Extract the [x, y] coordinate from the center of the cell holding the provided text.  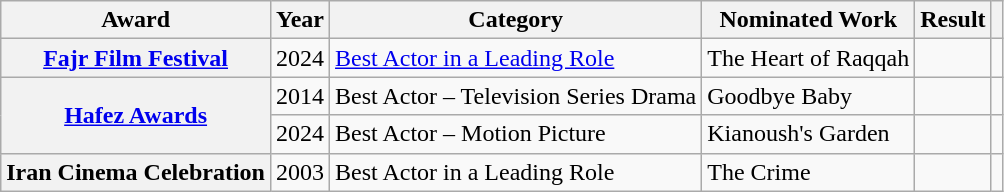
2003 [300, 172]
Year [300, 20]
Fajr Film Festival [136, 58]
Iran Cinema Celebration [136, 172]
Category [516, 20]
Goodbye Baby [808, 96]
Best Actor – Television Series Drama [516, 96]
2014 [300, 96]
The Crime [808, 172]
Result [953, 20]
Kianoush's Garden [808, 134]
Hafez Awards [136, 115]
The Heart of Raqqah [808, 58]
Best Actor – Motion Picture [516, 134]
Award [136, 20]
Nominated Work [808, 20]
